Locate the cell with the specified text and output its (x, y) center coordinate. 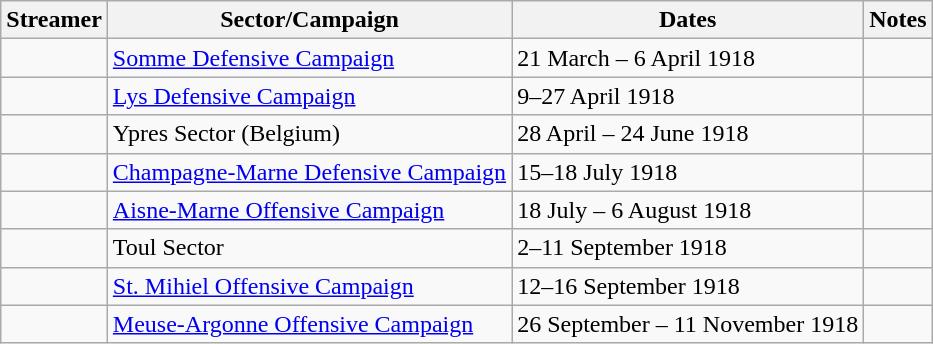
Meuse-Argonne Offensive Campaign (309, 324)
12–16 September 1918 (688, 286)
Ypres Sector (Belgium) (309, 134)
Streamer (54, 20)
Lys Defensive Campaign (309, 96)
Aisne-Marne Offensive Campaign (309, 210)
21 March – 6 April 1918 (688, 58)
28 April – 24 June 1918 (688, 134)
Sector/Campaign (309, 20)
2–11 September 1918 (688, 248)
Toul Sector (309, 248)
15–18 July 1918 (688, 172)
26 September – 11 November 1918 (688, 324)
18 July – 6 August 1918 (688, 210)
Dates (688, 20)
St. Mihiel Offensive Campaign (309, 286)
9–27 April 1918 (688, 96)
Somme Defensive Campaign (309, 58)
Notes (898, 20)
Champagne-Marne Defensive Campaign (309, 172)
